Detect which cell encompasses the target text, then output its (x, y) center coordinate. 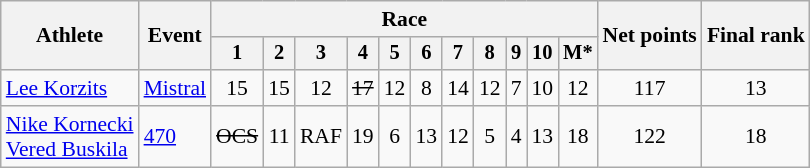
2 (279, 54)
Mistral (175, 88)
11 (279, 136)
17 (363, 88)
Race (404, 19)
Nike KorneckiVered Buskila (70, 136)
RAF (321, 136)
Final rank (756, 36)
Lee Korzits (70, 88)
Event (175, 36)
M* (578, 54)
1 (237, 54)
OCS (237, 136)
117 (650, 88)
14 (458, 88)
9 (516, 54)
3 (321, 54)
19 (363, 136)
Athlete (70, 36)
Net points (650, 36)
470 (175, 136)
122 (650, 136)
